Provide the (X, Y) coordinate of the cell's center where the given text is located.  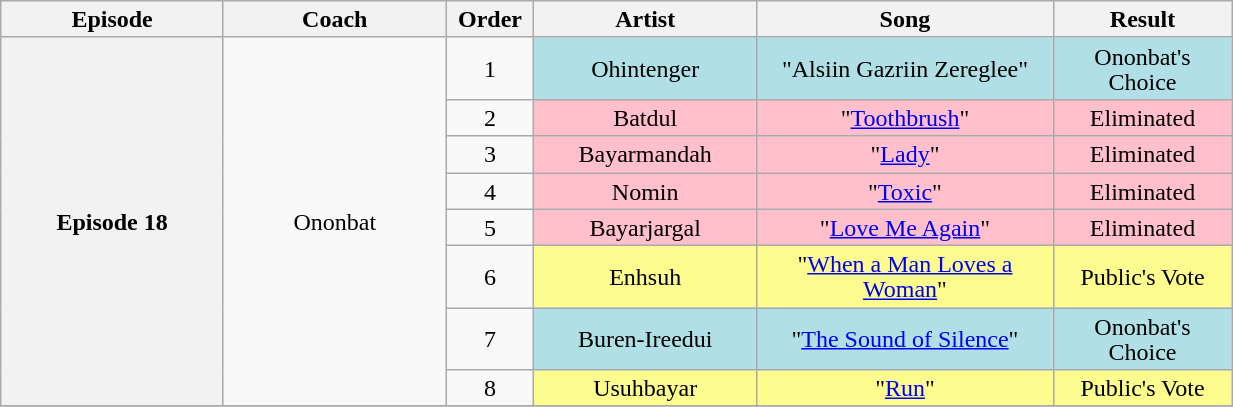
Buren-Ireedui (646, 339)
Bayarjargal (646, 228)
2 (490, 118)
Episode 18 (112, 222)
Ononbat (334, 222)
Usuhbayar (646, 388)
Order (490, 20)
6 (490, 277)
Batdul (646, 118)
"Love Me Again" (906, 228)
Episode (112, 20)
8 (490, 388)
7 (490, 339)
Coach (334, 20)
"When a Man Loves a Woman" (906, 277)
Song (906, 20)
1 (490, 68)
Nomin (646, 190)
"Run" (906, 388)
3 (490, 154)
Result (1142, 20)
Ohintenger (646, 68)
5 (490, 228)
4 (490, 190)
Artist (646, 20)
"Toxic" (906, 190)
Enhsuh (646, 277)
"Lady" (906, 154)
"The Sound of Silence" (906, 339)
"Alsiin Gazriin Zereglee" (906, 68)
"Toothbrush" (906, 118)
Bayarmandah (646, 154)
